Extract the (X, Y) coordinate from the center of the cell holding the provided text.  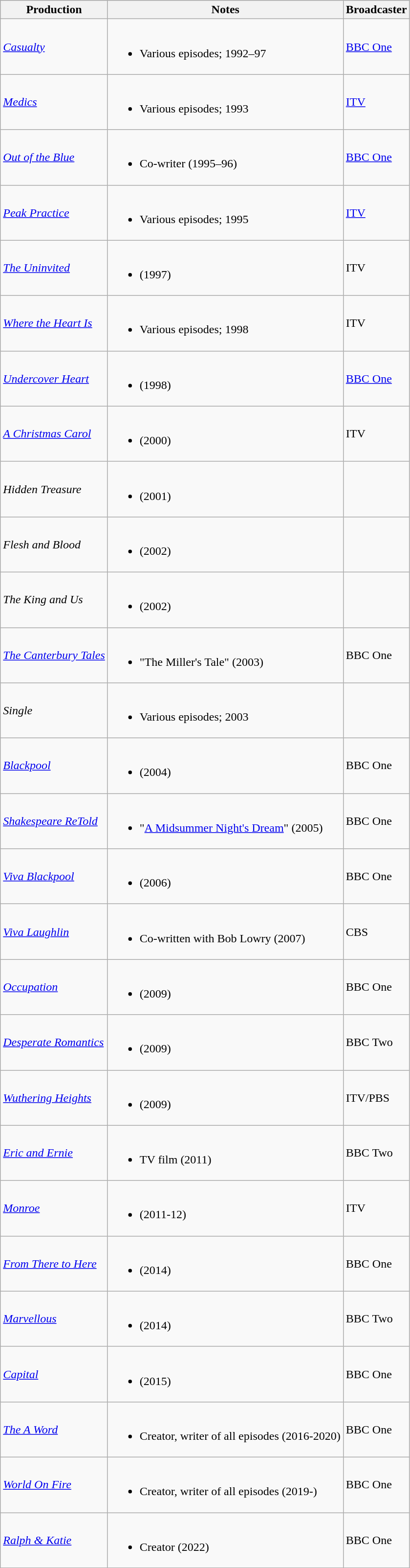
Various episodes; 1998 (225, 323)
(2000) (225, 433)
(2015) (225, 1374)
The Uninvited (54, 268)
Broadcaster (376, 10)
World On Fire (54, 1484)
Notes (225, 10)
"A Midsummer Night's Dream" (2005) (225, 821)
Viva Laughlin (54, 932)
Creator (2022) (225, 1540)
(2004) (225, 766)
The A Word (54, 1430)
Monroe (54, 1208)
Occupation (54, 987)
The King and Us (54, 600)
From There to Here (54, 1263)
Flesh and Blood (54, 544)
(1998) (225, 379)
Various episodes; 2003 (225, 710)
Undercover Heart (54, 379)
(1997) (225, 268)
Eric and Ernie (54, 1153)
Viva Blackpool (54, 877)
(2006) (225, 877)
CBS (376, 932)
Creator, writer of all episodes (2019-) (225, 1484)
Out of the Blue (54, 158)
Where the Heart Is (54, 323)
Marvellous (54, 1319)
Various episodes; 1992–97 (225, 47)
Blackpool (54, 766)
Wuthering Heights (54, 1098)
Capital (54, 1374)
A Christmas Carol (54, 433)
Peak Practice (54, 212)
Single (54, 710)
Various episodes; 1993 (225, 102)
Various episodes; 1995 (225, 212)
Shakespeare ReTold (54, 821)
Desperate Romantics (54, 1042)
The Canterbury Tales (54, 655)
Hidden Treasure (54, 489)
Creator, writer of all episodes (2016-2020) (225, 1430)
"The Miller's Tale" (2003) (225, 655)
Casualty (54, 47)
TV film (2011) (225, 1153)
ITV/PBS (376, 1098)
Co-written with Bob Lowry (2007) (225, 932)
Ralph & Katie (54, 1540)
(2011-12) (225, 1208)
Medics (54, 102)
Co-writer (1995–96) (225, 158)
(2001) (225, 489)
Production (54, 10)
